From the cell containing the given text, extract its center point as (X, Y) coordinate. 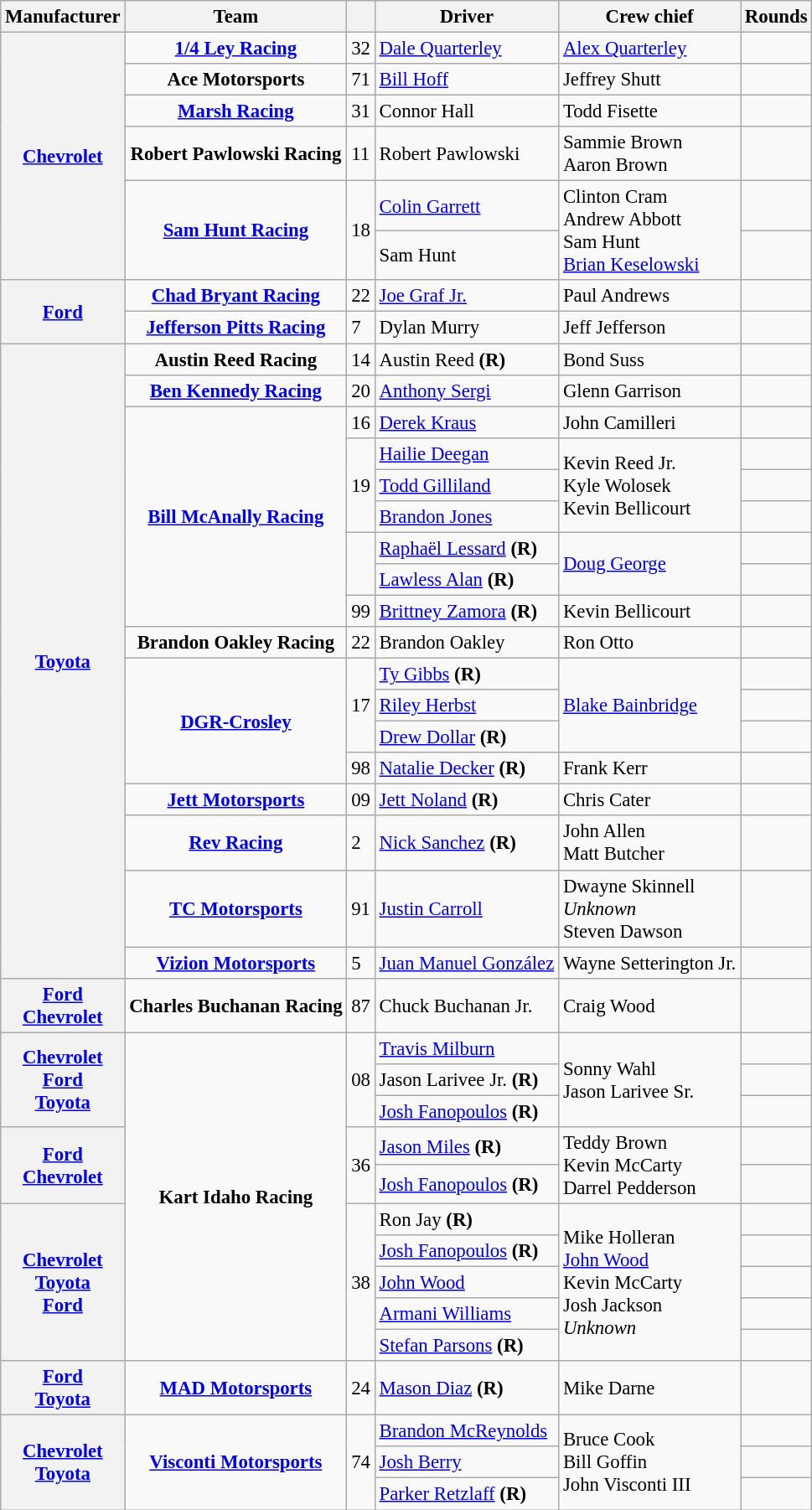
Dylan Murry (466, 328)
Colin Garrett (466, 206)
Marsh Racing (236, 111)
36 (360, 1166)
Kevin Bellicourt (650, 611)
Dwayne Skinnell Unknown Steven Dawson (650, 908)
Vizion Motorsports (236, 963)
Sam Hunt (466, 255)
Bond Suss (650, 359)
Derek Kraus (466, 422)
Lawless Alan (R) (466, 580)
32 (360, 49)
DGR-Crosley (236, 721)
Alex Quarterley (650, 49)
Drew Dollar (R) (466, 737)
Riley Herbst (466, 706)
Chuck Buchanan Jr. (466, 1006)
Blake Bainbridge (650, 706)
Raphaël Lessard (R) (466, 548)
18 (360, 231)
John Wood (466, 1283)
Joe Graf Jr. (466, 296)
Jeff Jefferson (650, 328)
Nick Sanchez (R) (466, 843)
Kevin Reed Jr. Kyle Wolosek Kevin Bellicourt (650, 484)
Jason Larivee Jr. (R) (466, 1080)
Chad Bryant Racing (236, 296)
Hailie Deegan (466, 453)
Chevrolet Toyota (63, 1463)
99 (360, 611)
Justin Carroll (466, 908)
Austin Reed Racing (236, 359)
7 (360, 328)
71 (360, 80)
Chevrolet (63, 157)
Ford Toyota (63, 1388)
Armani Williams (466, 1314)
5 (360, 963)
MAD Motorsports (236, 1388)
Brittney Zamora (R) (466, 611)
Jett Motorsports (236, 800)
Doug George (650, 563)
Driver (466, 17)
Teddy Brown Kevin McCarty Darrel Pedderson (650, 1166)
Craig Wood (650, 1006)
Chris Cater (650, 800)
Brandon Jones (466, 517)
Jason Miles (R) (466, 1146)
John Camilleri (650, 422)
74 (360, 1463)
Crew chief (650, 17)
Ty Gibbs (R) (466, 675)
Brandon McReynolds (466, 1431)
Austin Reed (R) (466, 359)
Bruce Cook Bill Goffin John Visconti III (650, 1463)
Anthony Sergi (466, 390)
Jefferson Pitts Racing (236, 328)
19 (360, 484)
Ace Motorsports (236, 80)
Josh Berry (466, 1462)
Kart Idaho Racing (236, 1197)
Brandon Oakley (466, 643)
1/4 Ley Racing (236, 49)
08 (360, 1079)
38 (360, 1282)
Ron Jay (R) (466, 1219)
Juan Manuel González (466, 963)
Clinton Cram Andrew Abbott Sam Hunt Brian Keselowski (650, 231)
11 (360, 154)
Sam Hunt Racing (236, 231)
Robert Pawlowski Racing (236, 154)
20 (360, 390)
14 (360, 359)
Charles Buchanan Racing (236, 1006)
Bill McAnally Racing (236, 516)
16 (360, 422)
Todd Gilliland (466, 485)
Frank Kerr (650, 768)
24 (360, 1388)
Chevrolet Ford Toyota (63, 1079)
Mike Holleran John Wood Kevin McCarty Josh Jackson Unknown (650, 1282)
Travis Milburn (466, 1048)
Bill Hoff (466, 80)
31 (360, 111)
Brandon Oakley Racing (236, 643)
Chevrolet Toyota Ford (63, 1282)
Rounds (776, 17)
Toyota (63, 661)
Stefan Parsons (R) (466, 1346)
Jett Noland (R) (466, 800)
Rev Racing (236, 843)
Todd Fisette (650, 111)
91 (360, 908)
Ron Otto (650, 643)
Dale Quarterley (466, 49)
Sammie Brown Aaron Brown (650, 154)
John Allen Matt Butcher (650, 843)
Team (236, 17)
Parker Retzlaff (R) (466, 1494)
Robert Pawlowski (466, 154)
2 (360, 843)
Natalie Decker (R) (466, 768)
09 (360, 800)
Jeffrey Shutt (650, 80)
Manufacturer (63, 17)
Glenn Garrison (650, 390)
87 (360, 1006)
Wayne Setterington Jr. (650, 963)
Ben Kennedy Racing (236, 390)
98 (360, 768)
Ford (63, 312)
Connor Hall (466, 111)
Paul Andrews (650, 296)
Mike Darne (650, 1388)
Mason Diaz (R) (466, 1388)
Sonny Wahl Jason Larivee Sr. (650, 1079)
TC Motorsports (236, 908)
Visconti Motorsports (236, 1463)
17 (360, 706)
